Return [x, y] of the center of cell containing provided text 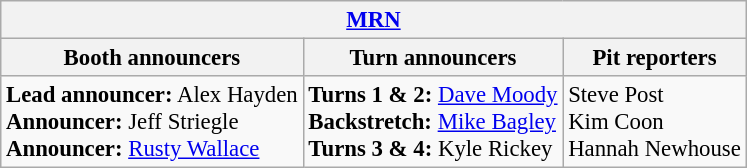
Lead announcer: Alex HaydenAnnouncer: Jeff StriegleAnnouncer: Rusty Wallace [152, 122]
Pit reporters [654, 58]
Booth announcers [152, 58]
Steve PostKim CoonHannah Newhouse [654, 122]
Turn announcers [433, 58]
MRN [374, 20]
Turns 1 & 2: Dave MoodyBackstretch: Mike BagleyTurns 3 & 4: Kyle Rickey [433, 122]
